From the cell containing the given text, extract its center point as [X, Y] coordinate. 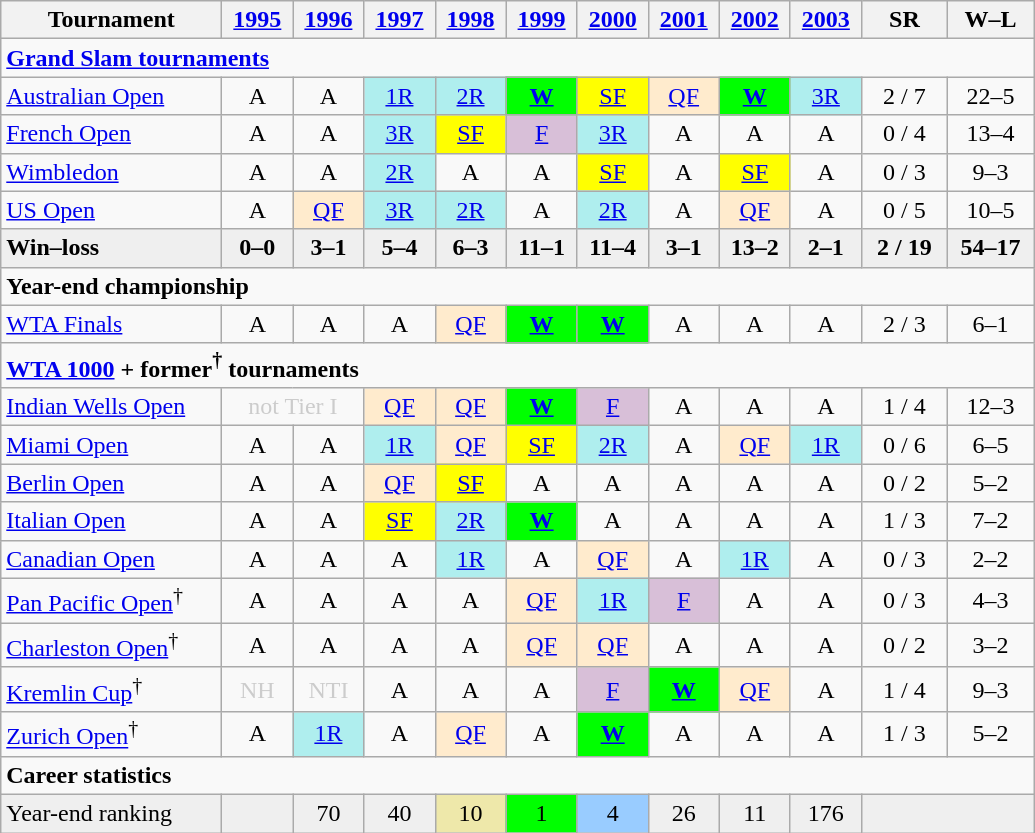
6–3 [470, 248]
2002 [754, 20]
4–3 [990, 600]
1995 [258, 20]
11–1 [542, 248]
1998 [470, 20]
0 / 5 [904, 210]
1997 [400, 20]
3–2 [990, 646]
22–5 [990, 96]
5–4 [400, 248]
0 / 6 [904, 445]
Grand Slam tournaments [518, 58]
26 [684, 813]
1999 [542, 20]
2001 [684, 20]
2–1 [826, 248]
W–L [990, 20]
not Tier I [293, 407]
40 [400, 813]
Berlin Open [112, 483]
6–5 [990, 445]
French Open [112, 134]
70 [328, 813]
Year-end championship [518, 286]
Career statistics [518, 775]
Italian Open [112, 521]
WTA 1000 + former† tournaments [518, 366]
SR [904, 20]
10 [470, 813]
11 [754, 813]
54–17 [990, 248]
11–4 [612, 248]
Year-end ranking [112, 813]
US Open [112, 210]
2 / 19 [904, 248]
Wimbledon [112, 172]
2–2 [990, 559]
Miami Open [112, 445]
Charleston Open† [112, 646]
6–1 [990, 324]
Canadian Open [112, 559]
Win–loss [112, 248]
7–2 [990, 521]
1 [542, 813]
12–3 [990, 407]
1996 [328, 20]
2 / 7 [904, 96]
2000 [612, 20]
Kremlin Cup† [112, 690]
NTI [328, 690]
Australian Open [112, 96]
176 [826, 813]
Pan Pacific Open† [112, 600]
0–0 [258, 248]
Tournament [112, 20]
4 [612, 813]
Indian Wells Open [112, 407]
WTA Finals [112, 324]
13–4 [990, 134]
NH [258, 690]
10–5 [990, 210]
13–2 [754, 248]
0 / 4 [904, 134]
Zurich Open† [112, 734]
2 / 3 [904, 324]
2003 [826, 20]
